For the text-containing cell, return its midpoint in [X, Y] coordinate format. 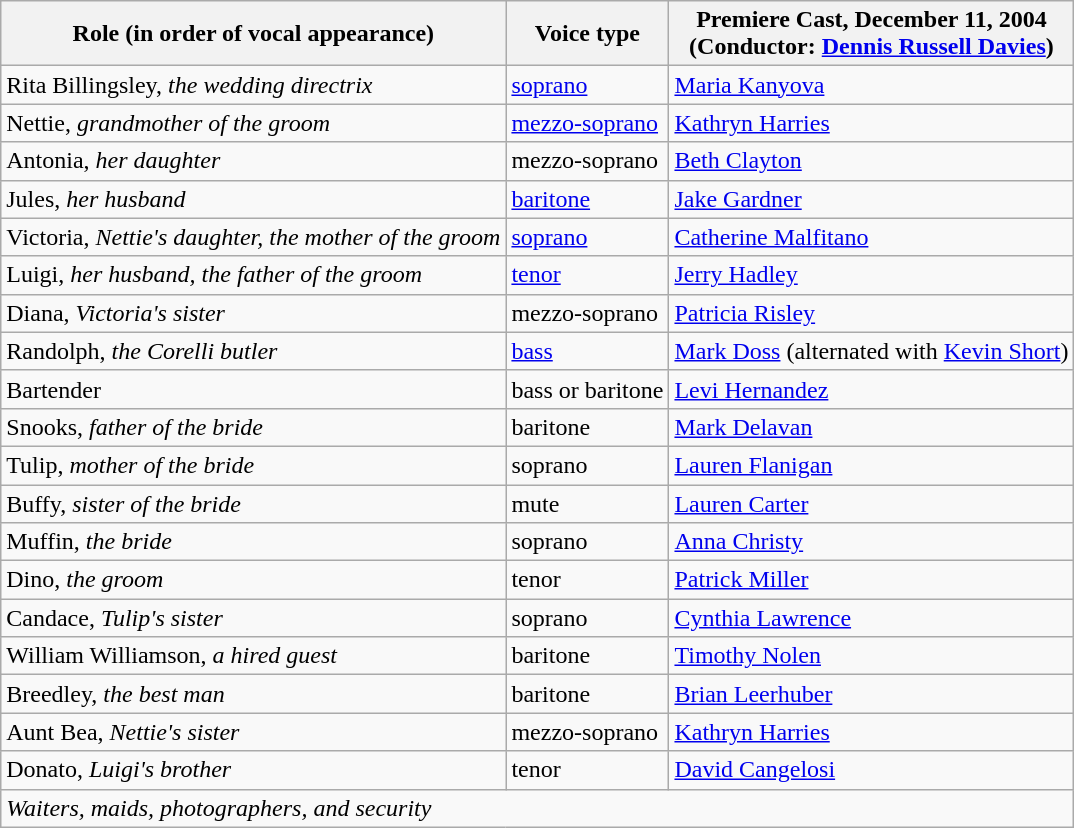
Candace, Tulip's sister [254, 618]
Victoria, Nettie's daughter, the mother of the groom [254, 237]
Waiters, maids, photographers, and security [538, 808]
Tulip, mother of the bride [254, 465]
William Williamson, a hired guest [254, 656]
Levi Hernandez [872, 389]
Patrick Miller [872, 580]
Rita Billingsley, the wedding directrix [254, 85]
bass or baritone [588, 389]
Cynthia Lawrence [872, 618]
Breedley, the best man [254, 694]
Lauren Carter [872, 503]
Aunt Bea, Nettie's sister [254, 732]
Timothy Nolen [872, 656]
Mark Doss (alternated with Kevin Short) [872, 351]
Role (in order of vocal appearance) [254, 34]
Antonia, her daughter [254, 161]
Bartender [254, 389]
Patricia Risley [872, 313]
Dino, the groom [254, 580]
Mark Delavan [872, 427]
Randolph, the Corelli butler [254, 351]
Luigi, her husband, the father of the groom [254, 275]
Catherine Malfitano [872, 237]
Anna Christy [872, 542]
Brian Leerhuber [872, 694]
mute [588, 503]
Jerry Hadley [872, 275]
Buffy, sister of the bride [254, 503]
Snooks, father of the bride [254, 427]
Voice type [588, 34]
Nettie, grandmother of the groom [254, 123]
Maria Kanyova [872, 85]
Jake Gardner [872, 199]
Premiere Cast, December 11, 2004(Conductor: Dennis Russell Davies) [872, 34]
bass [588, 351]
Diana, Victoria's sister [254, 313]
Lauren Flanigan [872, 465]
David Cangelosi [872, 770]
Beth Clayton [872, 161]
Muffin, the bride [254, 542]
Jules, her husband [254, 199]
Donato, Luigi's brother [254, 770]
